Detect which cell encompasses the target text, then output its [X, Y] center coordinate. 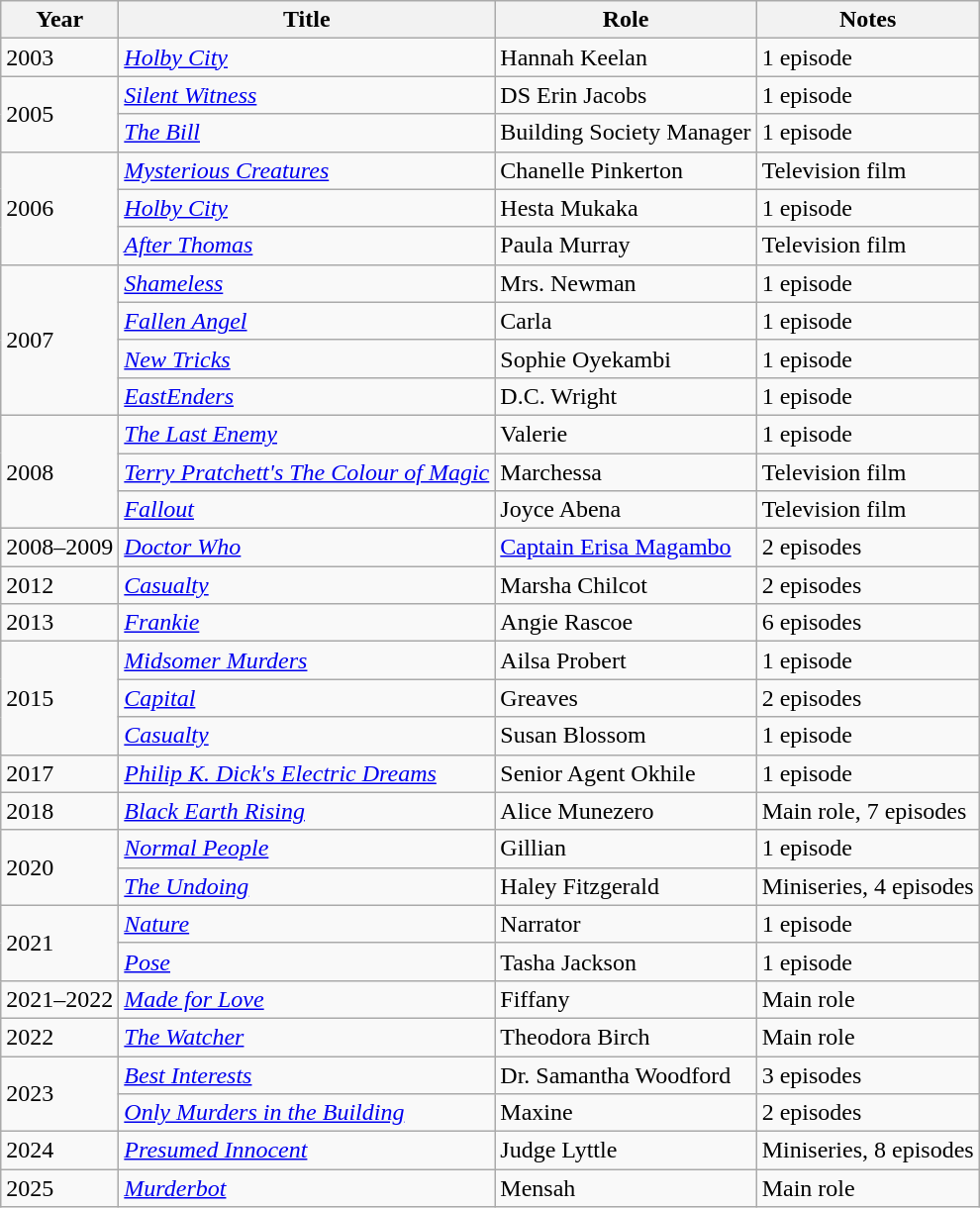
2025 [59, 1188]
Senior Agent Okhile [626, 773]
2008 [59, 471]
Valerie [626, 434]
Midsomer Murders [307, 660]
Marchessa [626, 472]
Philip K. Dick's Electric Dreams [307, 773]
Hesta Mukaka [626, 208]
Joyce Abena [626, 510]
Maxine [626, 1113]
Frankie [307, 623]
D.C. Wright [626, 396]
2012 [59, 585]
2015 [59, 698]
Marsha Chilcot [626, 585]
The Last Enemy [307, 434]
Notes [867, 20]
2023 [59, 1093]
2024 [59, 1151]
Theodora Birch [626, 1037]
Sophie Oyekambi [626, 358]
Normal People [307, 849]
Dr. Samantha Woodford [626, 1074]
Angie Rascoe [626, 623]
2005 [59, 114]
Tasha Jackson [626, 961]
Miniseries, 4 episodes [867, 886]
Ailsa Probert [626, 660]
2021 [59, 943]
Narrator [626, 924]
2003 [59, 57]
Greaves [626, 698]
The Undoing [307, 886]
Fiffany [626, 999]
2018 [59, 811]
The Watcher [307, 1037]
New Tricks [307, 358]
Year [59, 20]
Silent Witness [307, 95]
Nature [307, 924]
Miniseries, 8 episodes [867, 1151]
2006 [59, 208]
2020 [59, 867]
2021–2022 [59, 999]
2008–2009 [59, 548]
Mensah [626, 1188]
Capital [307, 698]
Presumed Innocent [307, 1151]
Only Murders in the Building [307, 1113]
Captain Erisa Magambo [626, 548]
Fallout [307, 510]
2017 [59, 773]
Terry Pratchett's The Colour of Magic [307, 472]
Building Society Manager [626, 133]
Alice Munezero [626, 811]
Role [626, 20]
Haley Fitzgerald [626, 886]
Hannah Keelan [626, 57]
Title [307, 20]
Shameless [307, 283]
Fallen Angel [307, 321]
Carla [626, 321]
Mysterious Creatures [307, 170]
Murderbot [307, 1188]
The Bill [307, 133]
Gillian [626, 849]
Chanelle Pinkerton [626, 170]
2022 [59, 1037]
6 episodes [867, 623]
Doctor Who [307, 548]
Main role, 7 episodes [867, 811]
Mrs. Newman [626, 283]
Best Interests [307, 1074]
Black Earth Rising [307, 811]
2013 [59, 623]
Paula Murray [626, 246]
3 episodes [867, 1074]
DS Erin Jacobs [626, 95]
Judge Lyttle [626, 1151]
Made for Love [307, 999]
Susan Blossom [626, 736]
After Thomas [307, 246]
EastEnders [307, 396]
Pose [307, 961]
2007 [59, 340]
